Identify which cell holds the provided text, then report its [x, y] central coordinate. 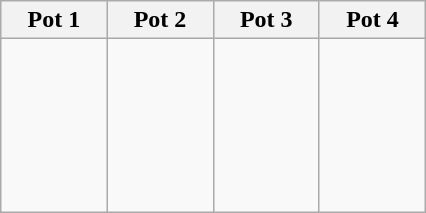
Pot 2 [160, 20]
Pot 1 [54, 20]
Pot 4 [372, 20]
Pot 3 [266, 20]
